Locate the cell with the specified text and output its [X, Y] center coordinate. 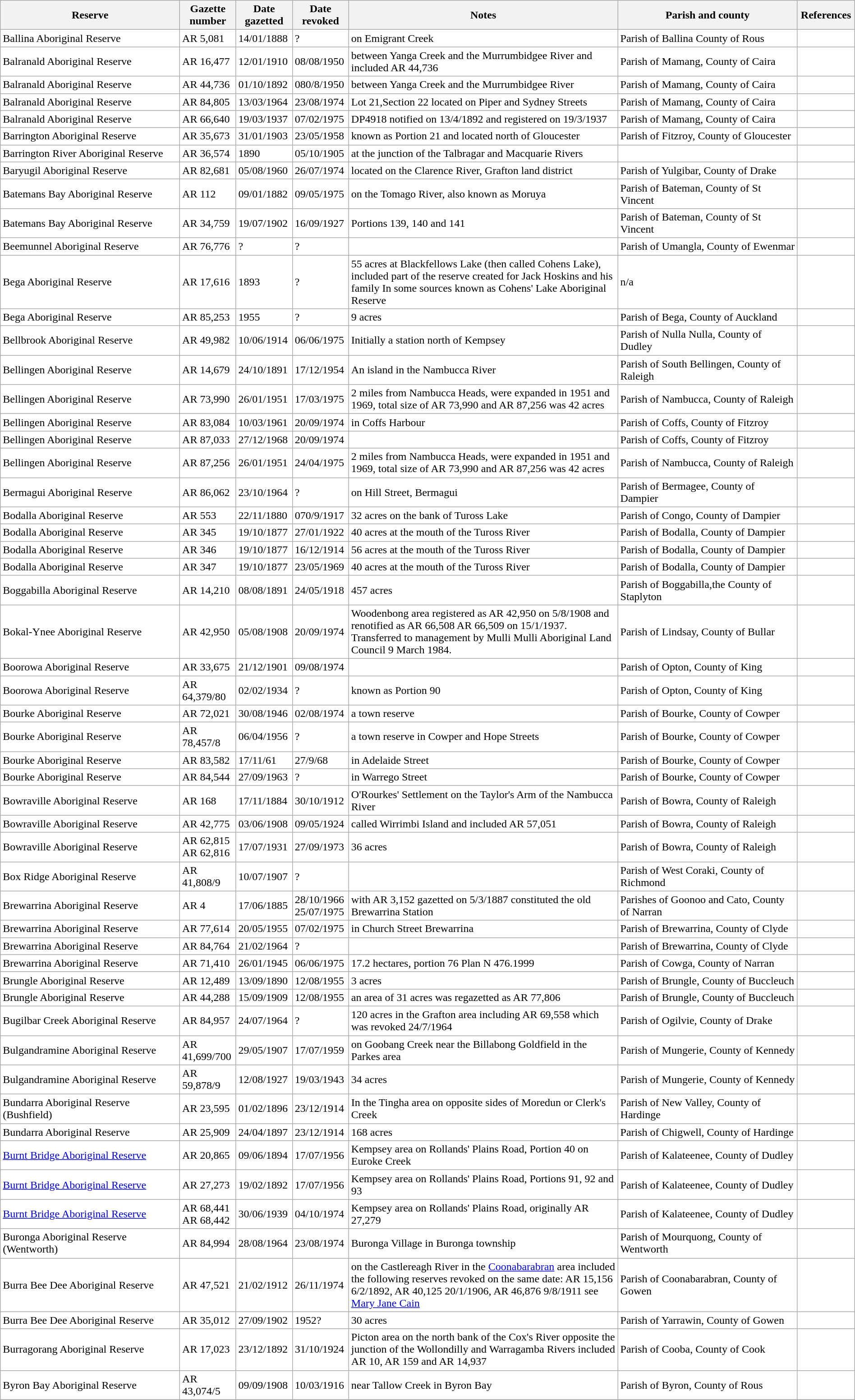
in Adelaide Street [483, 760]
AR 84,764 [208, 946]
26/07/1974 [320, 170]
AR 86,062 [208, 492]
16/09/1927 [320, 223]
AR 20,865 [208, 1155]
Parish of Bermagee, County of Dampier [708, 492]
known as Portion 90 [483, 690]
in Church Street Brewarrina [483, 929]
24/07/1964 [264, 1021]
Burragorang Aboriginal Reserve [90, 1350]
Initially a station north of Kempsey [483, 341]
Kempsey area on Rollands' Plains Road, Portion 40 on Euroke Creek [483, 1155]
02/02/1934 [264, 690]
120 acres in the Grafton area including AR 69,558 which was revoked 24/7/1964 [483, 1021]
between Yanga Creek and the Murrumbidgee River [483, 85]
Parish of Cowga, County of Narran [708, 963]
AR 35,012 [208, 1320]
AR 76,776 [208, 246]
near Tallow Creek in Byron Bay [483, 1385]
09/01/1882 [264, 194]
Parish of Cooba, County of Cook [708, 1350]
AR 83,084 [208, 422]
on Emigrant Creek [483, 38]
AR 553 [208, 515]
AR 87,033 [208, 440]
AR 49,982 [208, 341]
Notes [483, 15]
17/12/1954 [320, 370]
Baryugil Aboriginal Reserve [90, 170]
on Hill Street, Bermagui [483, 492]
in Coffs Harbour [483, 422]
01/02/1896 [264, 1109]
Parishes of Goonoo and Cato, County of Narran [708, 905]
27/09/1963 [264, 777]
17/07/1931 [264, 847]
19/07/1902 [264, 223]
Bundarra Aboriginal Reserve (Bushfield) [90, 1109]
05/08/1908 [264, 631]
29/05/1907 [264, 1050]
Bellbrook Aboriginal Reserve [90, 341]
Byron Bay Aboriginal Reserve [90, 1385]
19/03/1943 [320, 1079]
02/08/1974 [320, 714]
on Goobang Creek near the Billabong Goldfield in the Parkes area [483, 1050]
09/09/1908 [264, 1385]
AR 42,950 [208, 631]
Gazette number [208, 15]
Box Ridge Aboriginal Reserve [90, 877]
located on the Clarence River, Grafton land district [483, 170]
19/02/1892 [264, 1185]
AR 14,679 [208, 370]
28/08/1964 [264, 1244]
Parish of South Bellingen, County of Raleigh [708, 370]
Parish of Coonabarabran, County of Gowen [708, 1285]
Parish of Chigwell, County of Hardinge [708, 1132]
27/12/1968 [264, 440]
30/08/1946 [264, 714]
Parish of Bega, County of Auckland [708, 317]
10/03/1916 [320, 1385]
AR 12,489 [208, 980]
31/10/1924 [320, 1350]
AR 84,994 [208, 1244]
Parish of Umangla, County of Ewenmar [708, 246]
21/12/1901 [264, 667]
Parish of Yarrawin, County of Gowen [708, 1320]
AR 112 [208, 194]
30 acres [483, 1320]
Barrington Aboriginal Reserve [90, 136]
AR 71,410 [208, 963]
a town reserve in Cowper and Hope Streets [483, 737]
Kempsey area on Rollands' Plains Road, Portions 91, 92 and 93 [483, 1185]
17/06/1885 [264, 905]
Buronga Village in Buronga township [483, 1244]
08/08/1950 [320, 61]
09/05/1975 [320, 194]
06/04/1956 [264, 737]
AR 4 [208, 905]
Parish of West Coraki, County of Richmond [708, 877]
Beemunnel Aboriginal Reserve [90, 246]
24/04/1897 [264, 1132]
Parish of Nulla Nulla, County of Dudley [708, 341]
21/02/1964 [264, 946]
Parish of Byron, County of Rous [708, 1385]
1893 [264, 282]
with AR 3,152 gazetted on 5/3/1887 constituted the old Brewarrina Station [483, 905]
03/06/1908 [264, 824]
AR 73,990 [208, 399]
27/9/68 [320, 760]
23/10/1964 [264, 492]
AR 5,081 [208, 38]
AR 34,759 [208, 223]
AR 168 [208, 801]
09/06/1894 [264, 1155]
Date revoked [320, 15]
known as Portion 21 and located north of Gloucester [483, 136]
AR 47,521 [208, 1285]
AR 78,457/8 [208, 737]
27/09/1973 [320, 847]
Bundarra Aboriginal Reserve [90, 1132]
an area of 31 acres was regazetted as AR 77,806 [483, 997]
Parish of Mourquong, County of Wentworth [708, 1244]
Portions 139, 140 and 141 [483, 223]
O'Rourkes' Settlement on the Taylor's Arm of the Nambucca River [483, 801]
26/01/1945 [264, 963]
AR 43,074/5 [208, 1385]
09/05/1924 [320, 824]
30/10/1912 [320, 801]
24/10/1891 [264, 370]
AR 62,815AR 62,816 [208, 847]
n/a [708, 282]
14/01/1888 [264, 38]
AR 44,288 [208, 997]
32 acres on the bank of Tuross Lake [483, 515]
AR 42,775 [208, 824]
10/07/1907 [264, 877]
References [826, 15]
AR 68,441AR 68,442 [208, 1214]
Parish of Fitzroy, County of Gloucester [708, 136]
16/12/1914 [320, 550]
DP4918 notified on 13/4/1892 and registered on 19/3/1937 [483, 119]
AR 41,699/700 [208, 1050]
56 acres at the mouth of the Tuross River [483, 550]
10/03/1961 [264, 422]
in Warrego Street [483, 777]
AR 25,909 [208, 1132]
23/05/1969 [320, 567]
24/05/1918 [320, 590]
AR 23,595 [208, 1109]
30/06/1939 [264, 1214]
10/06/1914 [264, 341]
AR 14,210 [208, 590]
AR 82,681 [208, 170]
AR 17,616 [208, 282]
Parish of New Valley, County of Hardinge [708, 1109]
AR 44,736 [208, 85]
AR 33,675 [208, 667]
Parish of Lindsay, County of Bullar [708, 631]
3 acres [483, 980]
Parish of Yulgibar, County of Drake [708, 170]
9 acres [483, 317]
15/09/1909 [264, 997]
AR 36,574 [208, 153]
at the junction of the Talbragar and Macquarie Rivers [483, 153]
12/08/1927 [264, 1079]
21/02/1912 [264, 1285]
01/10/1892 [264, 85]
AR 59,878/9 [208, 1079]
Barrington River Aboriginal Reserve [90, 153]
AR 16,477 [208, 61]
AR 85,253 [208, 317]
36 acres [483, 847]
Parish of Congo, County of Dampier [708, 515]
457 acres [483, 590]
13/09/1890 [264, 980]
Bugilbar Creek Aboriginal Reserve [90, 1021]
168 acres [483, 1132]
17/07/1959 [320, 1050]
17.2 hectares, portion 76 Plan N 476.1999 [483, 963]
Parish of Ogilvie, County of Drake [708, 1021]
between Yanga Creek and the Murrumbidgee River and included AR 44,736 [483, 61]
AR 27,273 [208, 1185]
Buronga Aboriginal Reserve (Wentworth) [90, 1244]
1955 [264, 317]
12/01/1910 [264, 61]
27/09/1902 [264, 1320]
AR 84,544 [208, 777]
AR 87,256 [208, 463]
called Wirrimbi Island and included AR 57,051 [483, 824]
Ballina Aboriginal Reserve [90, 38]
24/04/1975 [320, 463]
1890 [264, 153]
27/01/1922 [320, 532]
20/05/1955 [264, 929]
AR 347 [208, 567]
Parish of Boggabilla,the County of Staplyton [708, 590]
Lot 21,Section 22 located on Piper and Sydney Streets [483, 102]
1952? [320, 1320]
08/08/1891 [264, 590]
In the Tingha area on opposite sides of Moredun or Clerk's Creek [483, 1109]
070/9/1917 [320, 515]
AR 84,805 [208, 102]
Kempsey area on Rollands' Plains Road, originally AR 27,279 [483, 1214]
AR 346 [208, 550]
04/10/1974 [320, 1214]
AR 35,673 [208, 136]
a town reserve [483, 714]
AR 64,379/80 [208, 690]
23/05/1958 [320, 136]
28/10/1966 25/07/1975 [320, 905]
Date gazetted [264, 15]
17/11/61 [264, 760]
05/10/1905 [320, 153]
09/08/1974 [320, 667]
AR 66,640 [208, 119]
An island in the Nambucca River [483, 370]
17/03/1975 [320, 399]
AR 41,808/9 [208, 877]
Reserve [90, 15]
AR 83,582 [208, 760]
19/03/1937 [264, 119]
13/03/1964 [264, 102]
Picton area on the north bank of the Cox's River opposite the junction of the Wollondilly and Warragamba Rivers included AR 10, AR 159 and AR 14,937 [483, 1350]
31/01/1903 [264, 136]
23/12/1892 [264, 1350]
on the Tomago River, also known as Moruya [483, 194]
AR 84,957 [208, 1021]
Parish and county [708, 15]
Boggabilla Aboriginal Reserve [90, 590]
22/11/1880 [264, 515]
Bermagui Aboriginal Reserve [90, 492]
05/08/1960 [264, 170]
Bokal-Ynee Aboriginal Reserve [90, 631]
34 acres [483, 1079]
AR 17,023 [208, 1350]
26/11/1974 [320, 1285]
AR 72,021 [208, 714]
Parish of Ballina County of Rous [708, 38]
AR 345 [208, 532]
080/8/1950 [320, 85]
17/11/1884 [264, 801]
AR 77,614 [208, 929]
